Capture the cell that displays the provided text and extract its (X, Y) central coordinate. 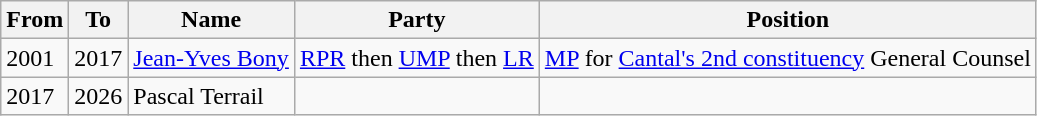
Pascal Terrail (212, 96)
Position (788, 20)
RPR then UMP then LR (416, 58)
Jean-Yves Bony (212, 58)
Party (416, 20)
Name (212, 20)
2026 (98, 96)
2001 (35, 58)
MP for Cantal's 2nd constituency General Counsel (788, 58)
To (98, 20)
From (35, 20)
